Extract the (x, y) coordinate from the center of the cell holding the provided text.  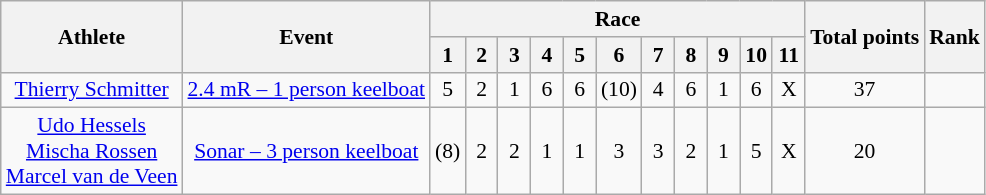
2.4 mR – 1 person keelboat (307, 90)
Sonar – 3 person keelboat (307, 152)
8 (692, 55)
Race (618, 19)
(8) (448, 152)
Rank (954, 36)
Event (307, 36)
7 (658, 55)
Thierry Schmitter (92, 90)
9 (724, 55)
Total points (864, 36)
11 (788, 55)
37 (864, 90)
Athlete (92, 36)
(10) (619, 90)
Udo HesselsMischa RossenMarcel van de Veen (92, 152)
20 (864, 152)
10 (756, 55)
